From the cell containing the given text, extract its center point as [X, Y] coordinate. 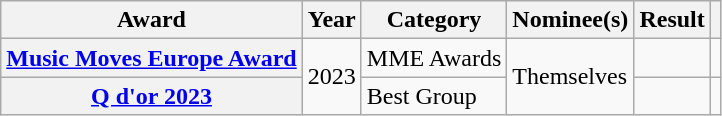
Q d'or 2023 [152, 96]
Year [332, 20]
Category [434, 20]
Themselves [570, 77]
Music Moves Europe Award [152, 58]
Nominee(s) [570, 20]
Result [672, 20]
Best Group [434, 96]
Award [152, 20]
MME Awards [434, 58]
2023 [332, 77]
